From the cell containing the given text, extract its center point as [X, Y] coordinate. 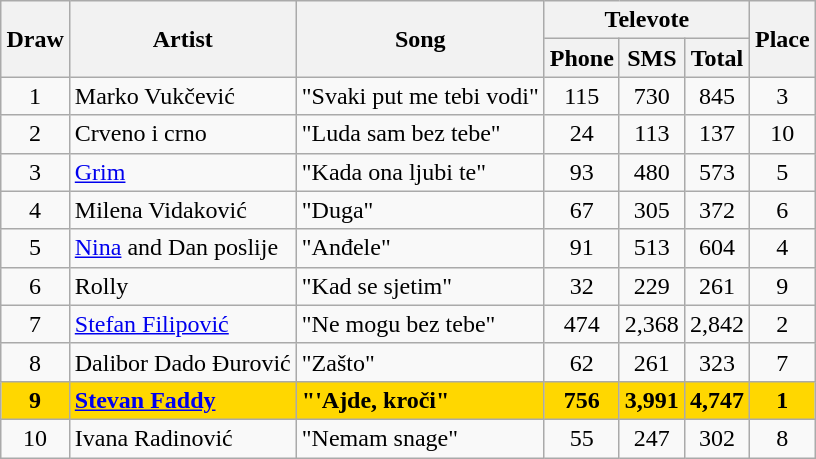
Marko Vukčević [182, 96]
Milena Vidaković [182, 210]
"Anđele" [420, 248]
"Luda sam bez tebe" [420, 134]
Dalibor Dado Đurović [182, 362]
Rolly [182, 286]
372 [716, 210]
"Duga" [420, 210]
137 [716, 134]
Grim [182, 172]
115 [582, 96]
573 [716, 172]
Stevan Faddy [182, 400]
Crveno i crno [182, 134]
Stefan Filipović [182, 324]
62 [582, 362]
24 [582, 134]
"'Ajde, kroči" [420, 400]
513 [652, 248]
323 [716, 362]
SMS [652, 58]
"Ne mogu bez tebe" [420, 324]
55 [582, 438]
"Svaki put me tebi vodi" [420, 96]
Place [782, 39]
Ivana Radinović [182, 438]
2,842 [716, 324]
67 [582, 210]
247 [652, 438]
93 [582, 172]
32 [582, 286]
2,368 [652, 324]
756 [582, 400]
91 [582, 248]
845 [716, 96]
730 [652, 96]
229 [652, 286]
302 [716, 438]
4,747 [716, 400]
113 [652, 134]
474 [582, 324]
Nina and Dan poslije [182, 248]
"Kad se sjetim" [420, 286]
"Nemam snage" [420, 438]
Phone [582, 58]
"Kada ona ljubi te" [420, 172]
Artist [182, 39]
Televote [646, 20]
480 [652, 172]
3,991 [652, 400]
604 [716, 248]
305 [652, 210]
Draw [35, 39]
"Zašto" [420, 362]
Total [716, 58]
Song [420, 39]
